Identify which cell holds the provided text, then report its (x, y) central coordinate. 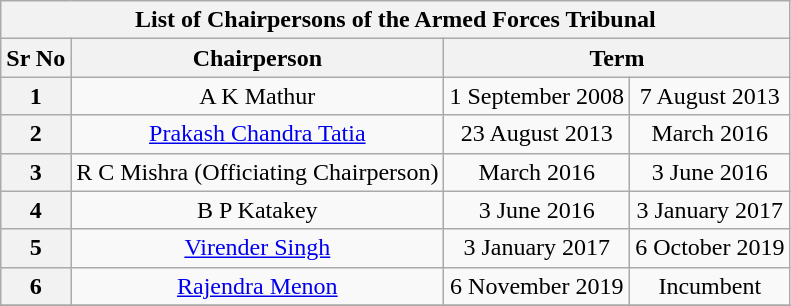
Incumbent (710, 286)
6 October 2019 (710, 248)
23 August 2013 (537, 134)
Term (617, 58)
Rajendra Menon (258, 286)
R C Mishra (Officiating Chairperson) (258, 172)
6 (36, 286)
1 (36, 96)
Virender Singh (258, 248)
7 August 2013 (710, 96)
Sr No (36, 58)
2 (36, 134)
Chairperson (258, 58)
5 (36, 248)
1 September 2008 (537, 96)
B P Katakey (258, 210)
A K Mathur (258, 96)
3 (36, 172)
6 November 2019 (537, 286)
List of Chairpersons of the Armed Forces Tribunal (396, 20)
Prakash Chandra Tatia (258, 134)
4 (36, 210)
